Return (x, y) of the center of cell containing provided text 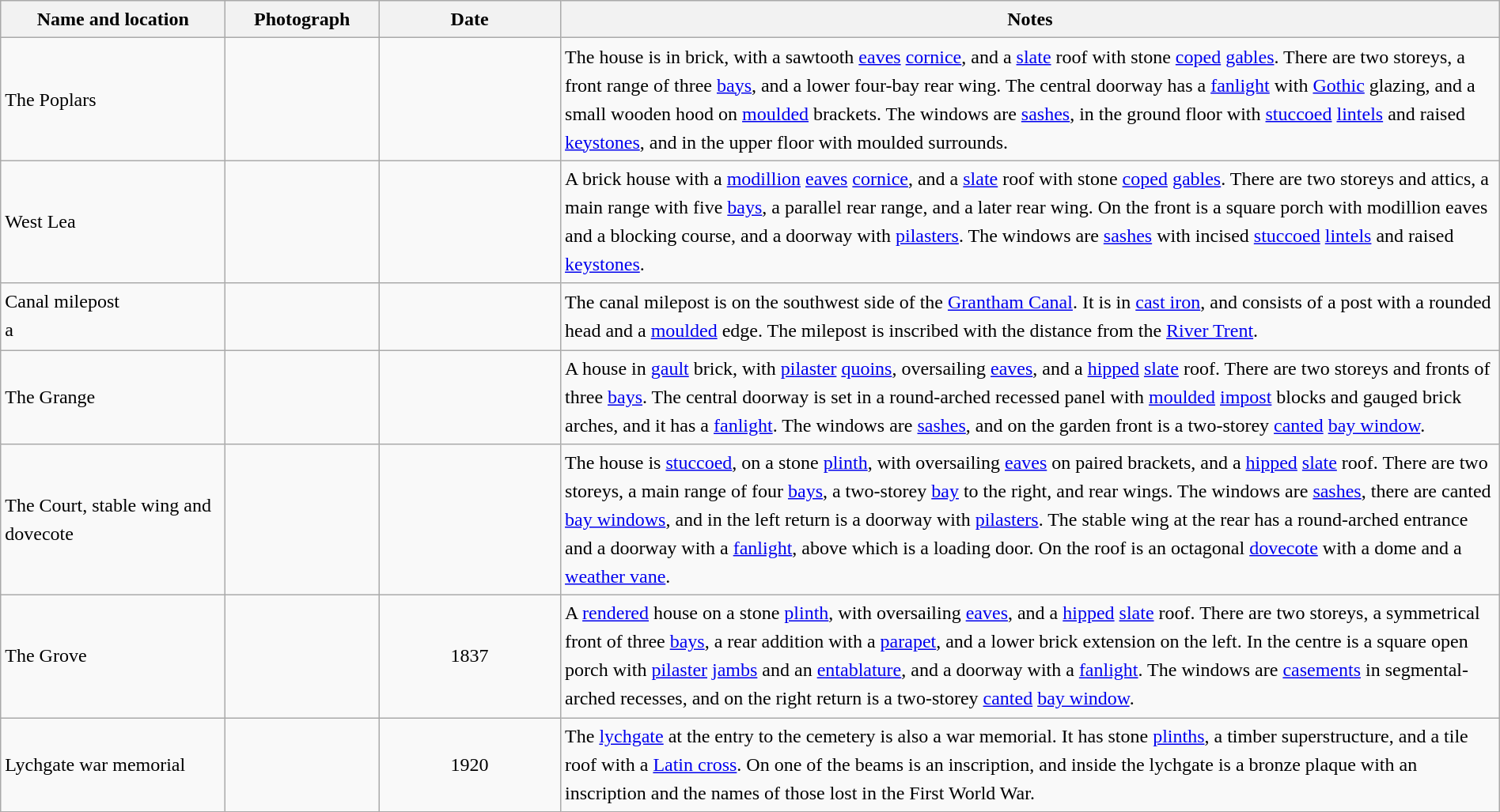
Name and location (113, 19)
Date (470, 19)
The Grange (113, 397)
West Lea (113, 221)
Lychgate war memorial (113, 765)
The Grove (113, 656)
1837 (470, 656)
The Court, stable wing and dovecote (113, 520)
Canal mileposta (113, 316)
Photograph (302, 19)
Notes (1030, 19)
The Poplars (113, 100)
1920 (470, 765)
